Find where the given text appears and provide that cell's center as [X, Y] coordinate. 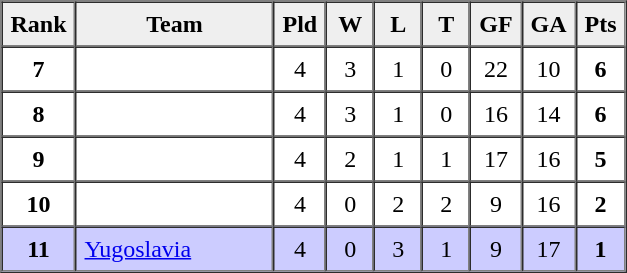
8 [39, 114]
Rank [39, 24]
11 [39, 248]
5 [601, 158]
Pts [601, 24]
Team [175, 24]
GF [496, 24]
7 [39, 68]
T [446, 24]
Yugoslavia [175, 248]
W [350, 24]
22 [496, 68]
Pld [300, 24]
L [398, 24]
GA [549, 24]
14 [549, 114]
